Scan for the cell matching the given text and deliver its [x, y] coordinate at center. 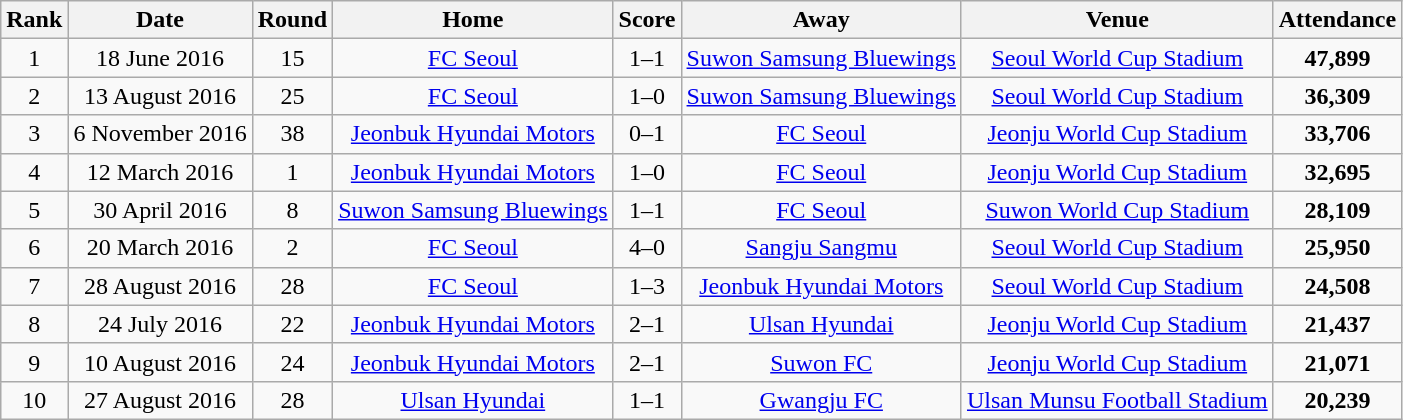
Sangju Sangmu [821, 248]
Suwon World Cup Stadium [1117, 210]
7 [34, 286]
25 [292, 96]
Round [292, 20]
24 [292, 362]
47,899 [1337, 58]
Rank [34, 20]
10 August 2016 [160, 362]
10 [34, 400]
Suwon FC [821, 362]
Date [160, 20]
24 July 2016 [160, 324]
Away [821, 20]
12 March 2016 [160, 172]
0–1 [647, 134]
9 [34, 362]
28 August 2016 [160, 286]
20,239 [1337, 400]
33,706 [1337, 134]
15 [292, 58]
Attendance [1337, 20]
5 [34, 210]
20 March 2016 [160, 248]
36,309 [1337, 96]
4 [34, 172]
28,109 [1337, 210]
4–0 [647, 248]
Ulsan Munsu Football Stadium [1117, 400]
24,508 [1337, 286]
Gwangju FC [821, 400]
27 August 2016 [160, 400]
22 [292, 324]
Home [473, 20]
Venue [1117, 20]
1–3 [647, 286]
Score [647, 20]
6 November 2016 [160, 134]
6 [34, 248]
18 June 2016 [160, 58]
3 [34, 134]
21,437 [1337, 324]
13 August 2016 [160, 96]
38 [292, 134]
32,695 [1337, 172]
25,950 [1337, 248]
21,071 [1337, 362]
30 April 2016 [160, 210]
